Pinpoint the cell where the given text exists, returning its (x, y) midpoint coordinate. 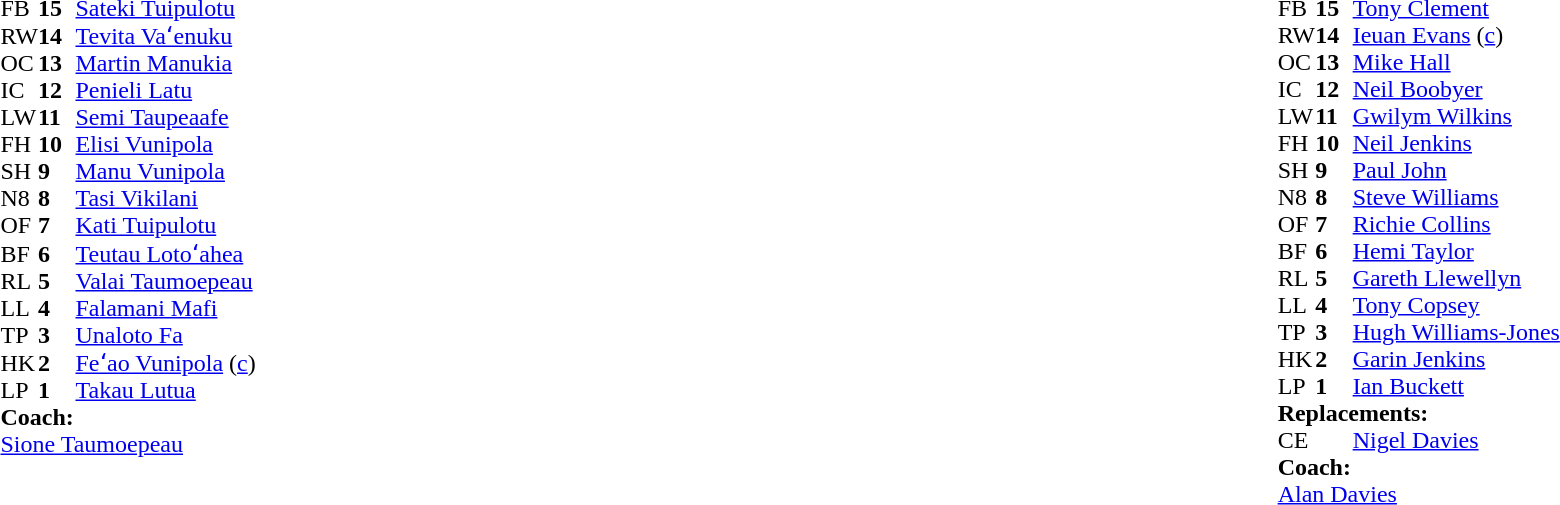
Valai Taumoepeau (166, 282)
Feʻao Vunipola (c) (166, 362)
Penieli Latu (166, 90)
Kati Tuipulotu (166, 226)
Replacements: (1419, 414)
Takau Lutua (166, 390)
Hugh Williams-Jones (1456, 332)
CE (1297, 440)
Manu Vunipola (166, 172)
Ian Buckett (1456, 386)
Gwilym Wilkins (1456, 116)
Ieuan Evans (c) (1456, 36)
Neil Jenkins (1456, 144)
Mike Hall (1456, 62)
Neil Boobyer (1456, 90)
Teutau Lotoʻahea (166, 253)
Paul John (1456, 170)
Semi Taupeaafe (166, 118)
Falamani Mafi (166, 308)
Unaloto Fa (166, 336)
Martin Manukia (166, 64)
Elisi Vunipola (166, 144)
Hemi Taylor (1456, 252)
Tony Copsey (1456, 306)
Sione Taumoepeau (128, 444)
Garin Jenkins (1456, 360)
Gareth Llewellyn (1456, 278)
Steve Williams (1456, 198)
Tevita Vaʻenuku (166, 36)
Richie Collins (1456, 224)
Nigel Davies (1456, 440)
Tasi Vikilani (166, 198)
